Find where the given text appears and provide that cell's center as (x, y) coordinate. 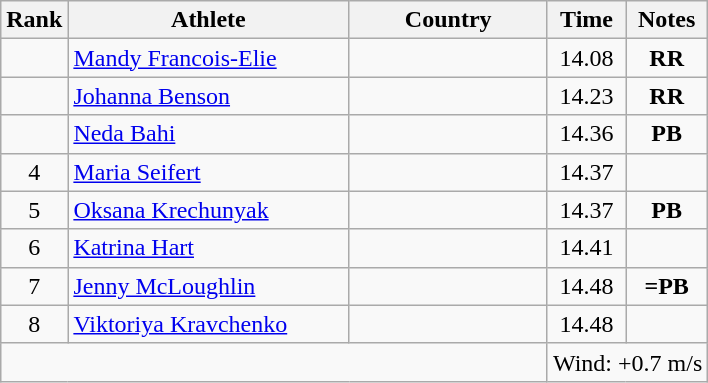
Notes (667, 20)
6 (34, 248)
14.36 (586, 134)
Wind: +0.7 m/s (627, 362)
Athlete (208, 20)
5 (34, 210)
Neda Bahi (208, 134)
Katrina Hart (208, 248)
=PB (667, 286)
8 (34, 324)
Maria Seifert (208, 172)
Johanna Benson (208, 96)
Time (586, 20)
Mandy Francois-Elie (208, 58)
7 (34, 286)
Jenny McLoughlin (208, 286)
14.23 (586, 96)
4 (34, 172)
14.08 (586, 58)
Viktoriya Kravchenko (208, 324)
Rank (34, 20)
Oksana Krechunyak (208, 210)
Country (448, 20)
14.41 (586, 248)
